Capture the cell that displays the provided text and extract its (X, Y) central coordinate. 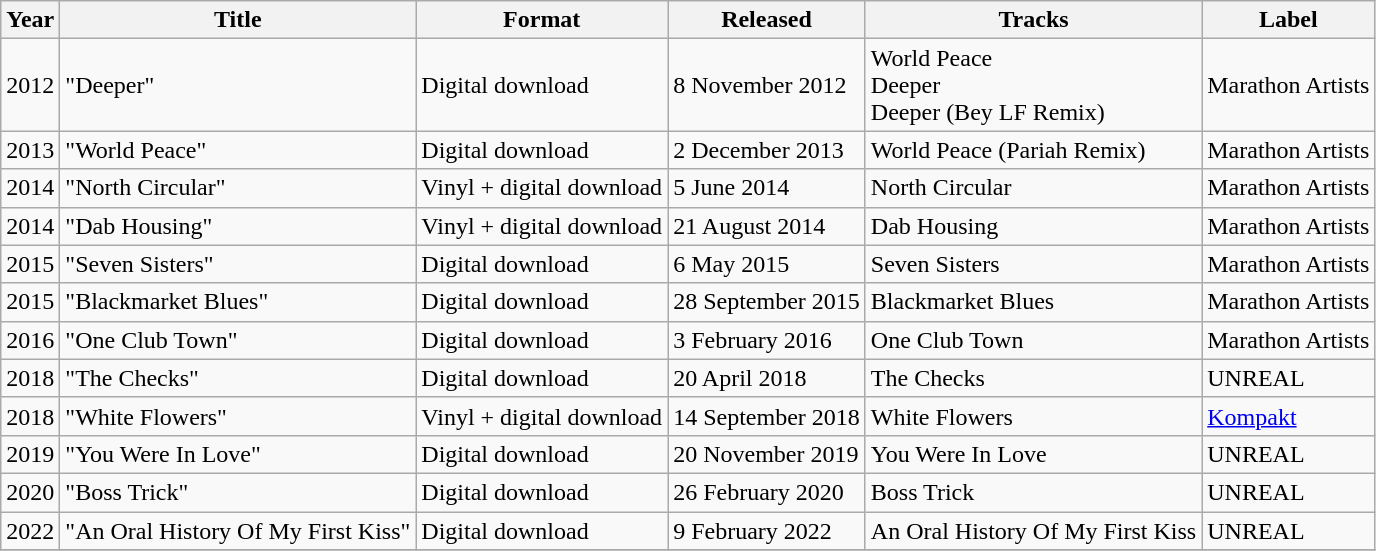
26 February 2020 (767, 492)
Blackmarket Blues (1033, 302)
2022 (30, 531)
"World Peace" (238, 150)
3 February 2016 (767, 340)
Dab Housing (1033, 226)
Boss Trick (1033, 492)
An Oral History Of My First Kiss (1033, 531)
White Flowers (1033, 416)
2013 (30, 150)
One Club Town (1033, 340)
"An Oral History Of My First Kiss" (238, 531)
Seven Sisters (1033, 264)
You Were In Love (1033, 454)
Title (238, 20)
North Circular (1033, 188)
5 June 2014 (767, 188)
"One Club Town" (238, 340)
"White Flowers" (238, 416)
20 April 2018 (767, 378)
28 September 2015 (767, 302)
2020 (30, 492)
21 August 2014 (767, 226)
9 February 2022 (767, 531)
"Blackmarket Blues" (238, 302)
20 November 2019 (767, 454)
"You Were In Love" (238, 454)
"North Circular" (238, 188)
Format (542, 20)
"The Checks" (238, 378)
"Dab Housing" (238, 226)
The Checks (1033, 378)
2012 (30, 85)
Released (767, 20)
"Seven Sisters" (238, 264)
"Deeper" (238, 85)
Tracks (1033, 20)
6 May 2015 (767, 264)
Label (1288, 20)
14 September 2018 (767, 416)
2 December 2013 (767, 150)
"Boss Trick" (238, 492)
World PeaceDeeperDeeper (Bey LF Remix) (1033, 85)
World Peace (Pariah Remix) (1033, 150)
Kompakt (1288, 416)
2019 (30, 454)
2016 (30, 340)
8 November 2012 (767, 85)
Year (30, 20)
